For the text-containing cell, return its midpoint in [x, y] coordinate format. 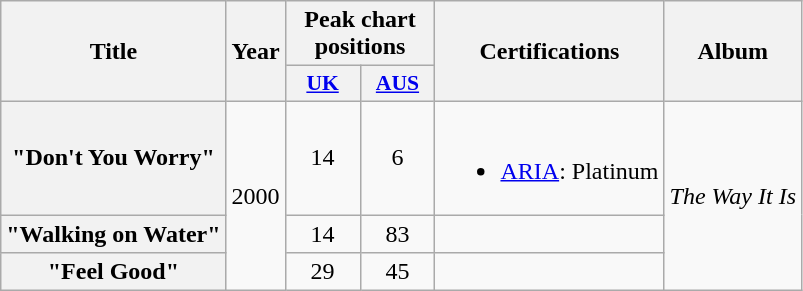
2000 [256, 196]
AUS [398, 84]
Year [256, 52]
Album [733, 52]
29 [322, 272]
The Way It Is [733, 196]
ARIA: Platinum [550, 158]
45 [398, 272]
"Don't You Worry" [114, 158]
"Walking on Water" [114, 233]
Certifications [550, 52]
Title [114, 52]
"Feel Good" [114, 272]
83 [398, 233]
Peak chart positions [360, 34]
6 [398, 158]
UK [322, 84]
